Provide the (X, Y) coordinate of the cell's center where the given text is located.  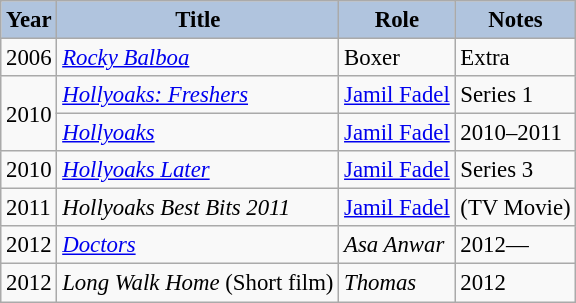
Doctors (198, 245)
2012— (516, 245)
Hollyoaks (198, 133)
Long Walk Home (Short film) (198, 283)
Rocky Balboa (198, 58)
Series 3 (516, 170)
2011 (29, 208)
Extra (516, 58)
Year (29, 20)
Asa Anwar (397, 245)
2006 (29, 58)
(TV Movie) (516, 208)
Hollyoaks Later (198, 170)
Hollyoaks: Freshers (198, 95)
2010–2011 (516, 133)
Series 1 (516, 95)
Role (397, 20)
Thomas (397, 283)
Boxer (397, 58)
Notes (516, 20)
Hollyoaks Best Bits 2011 (198, 208)
Title (198, 20)
